Identify which cell holds the provided text, then report its [X, Y] central coordinate. 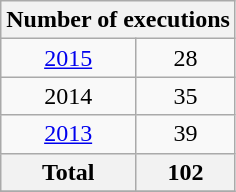
2013 [68, 134]
102 [186, 172]
Number of executions [118, 20]
2014 [68, 96]
Total [68, 172]
35 [186, 96]
39 [186, 134]
28 [186, 58]
2015 [68, 58]
